Search for the cell housing the specified text and yield its [X, Y] center coordinate. 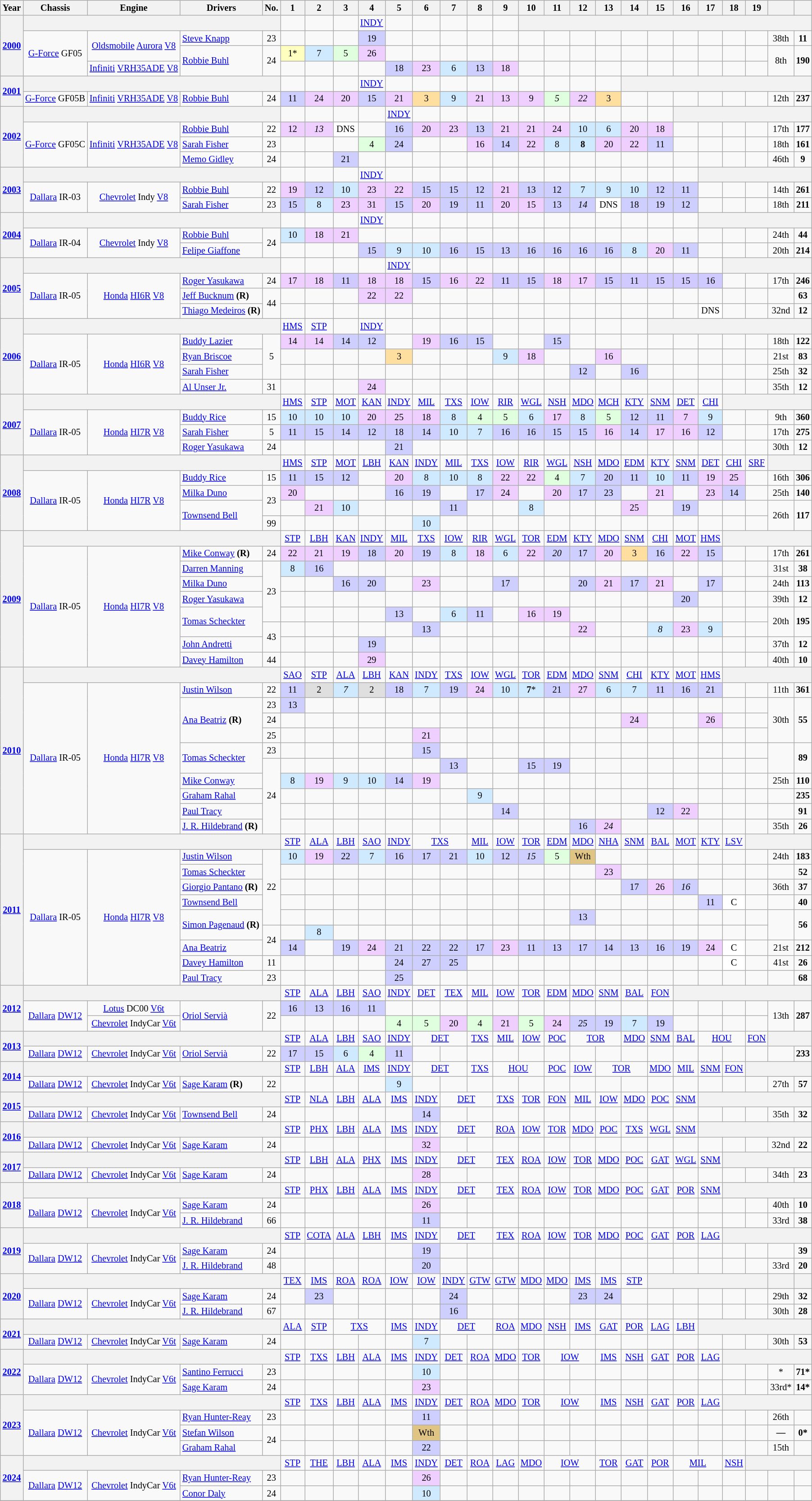
2019 [12, 1250]
37 [803, 887]
THE [319, 1463]
71* [803, 1372]
7* [531, 690]
13th [781, 1016]
14th [781, 190]
2022 [12, 1372]
29th [781, 1296]
John Andretti [222, 644]
55 [803, 721]
36th [781, 887]
1 [293, 8]
31st [781, 569]
Santino Ferrucci [222, 1372]
48 [272, 1266]
8th [781, 60]
190 [803, 60]
2005 [12, 288]
68 [803, 978]
Giorgio Pantano (R) [222, 887]
2002 [12, 137]
G-Force GF05B [55, 99]
275 [803, 432]
16th [781, 478]
2008 [12, 493]
212 [803, 948]
57 [803, 1084]
2010 [12, 750]
34th [781, 1175]
177 [803, 129]
Lotus DC00 V6t [134, 1008]
2017 [12, 1167]
2000 [12, 46]
39th [781, 599]
LSV [734, 841]
Steve Knapp [222, 38]
2018 [12, 1205]
246 [803, 281]
27th [781, 1084]
122 [803, 341]
66 [272, 1220]
Jeff Bucknum (R) [222, 296]
Drivers [222, 8]
56 [803, 925]
Sage Karam (R) [222, 1084]
* [781, 1372]
237 [803, 99]
46th [781, 159]
91 [803, 811]
33rd* [781, 1387]
Year [12, 8]
99 [272, 523]
360 [803, 417]
2009 [12, 599]
NLA [319, 1099]
Chassis [55, 8]
43 [272, 637]
2004 [12, 235]
53 [803, 1342]
0* [803, 1433]
Oldsmobile Aurora V8 [134, 46]
2024 [12, 1478]
Buddy Lazier [222, 341]
161 [803, 144]
Thiago Medeiros (R) [222, 311]
12th [781, 99]
83 [803, 356]
37th [781, 644]
SRF [757, 463]
306 [803, 478]
287 [803, 1016]
2001 [12, 91]
11th [781, 690]
113 [803, 584]
Darren Manning [222, 569]
J. R. Hildebrand (R) [222, 826]
29 [372, 660]
Ana Beatriz (R) [222, 721]
Felipe Giaffone [222, 250]
183 [803, 857]
COTA [319, 1235]
Memo Gidley [222, 159]
211 [803, 205]
Engine [134, 8]
2021 [12, 1334]
Dallara IR-03 [55, 197]
Al Unser Jr. [222, 387]
67 [272, 1311]
2023 [12, 1425]
1* [293, 53]
117 [803, 515]
214 [803, 250]
15th [781, 1448]
14* [803, 1387]
2011 [12, 910]
2012 [12, 1008]
Mike Conway [222, 781]
MCH [609, 402]
40 [803, 902]
2014 [12, 1076]
2016 [12, 1137]
Simon Pagenaud (R) [222, 925]
195 [803, 621]
9th [781, 417]
235 [803, 796]
Ana Beatriz [222, 948]
2015 [12, 1107]
2007 [12, 424]
Ryan Briscoe [222, 356]
Mike Conway (R) [222, 553]
38th [781, 38]
2013 [12, 1046]
39 [803, 1251]
2003 [12, 190]
89 [803, 758]
52 [803, 872]
G-Force GF05C [55, 144]
— [781, 1433]
G-Force GF05 [55, 53]
41st [781, 963]
NHA [609, 841]
110 [803, 781]
Conor Daly [222, 1493]
361 [803, 690]
Stefan Wilson [222, 1433]
2020 [12, 1296]
No. [272, 8]
2006 [12, 356]
233 [803, 1054]
Dallara IR-04 [55, 242]
63 [803, 296]
140 [803, 493]
